Locate the cell with the specified text and output its [x, y] center coordinate. 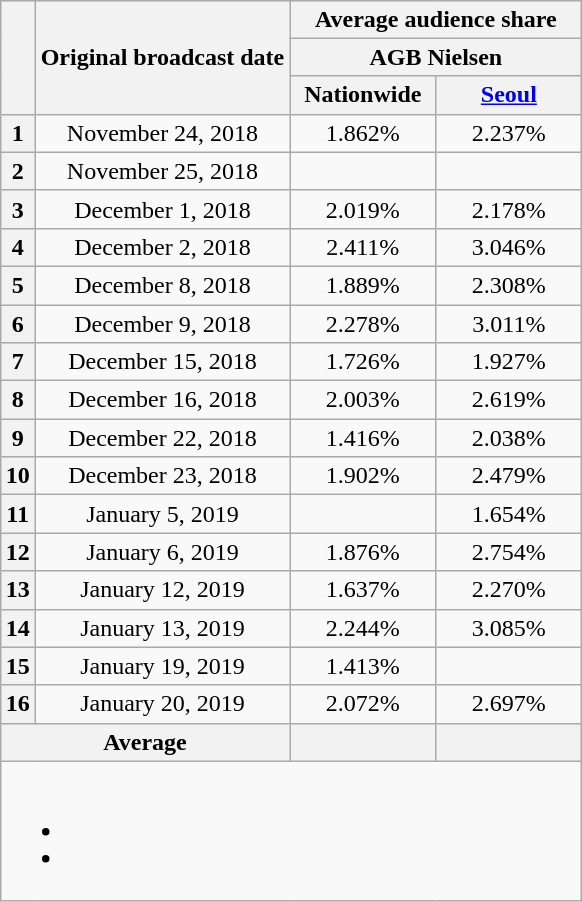
2.308% [509, 285]
Seoul [509, 95]
December 1, 2018 [162, 209]
December 9, 2018 [162, 323]
2.754% [509, 552]
2.072% [363, 704]
2.697% [509, 704]
2.619% [509, 400]
December 23, 2018 [162, 476]
1.726% [363, 362]
14 [18, 628]
3.046% [509, 247]
Average [145, 742]
December 22, 2018 [162, 438]
2.019% [363, 209]
January 19, 2019 [162, 666]
13 [18, 590]
3.085% [509, 628]
December 8, 2018 [162, 285]
12 [18, 552]
2.038% [509, 438]
3 [18, 209]
2.411% [363, 247]
November 24, 2018 [162, 133]
1.862% [363, 133]
December 15, 2018 [162, 362]
2.178% [509, 209]
1.889% [363, 285]
2.003% [363, 400]
December 16, 2018 [162, 400]
2 [18, 171]
2.479% [509, 476]
11 [18, 514]
Average audience share [436, 19]
Original broadcast date [162, 57]
1.902% [363, 476]
1.637% [363, 590]
1.413% [363, 666]
3.011% [509, 323]
8 [18, 400]
2.244% [363, 628]
2.278% [363, 323]
1.654% [509, 514]
6 [18, 323]
January 12, 2019 [162, 590]
November 25, 2018 [162, 171]
1.927% [509, 362]
January 5, 2019 [162, 514]
1 [18, 133]
2.270% [509, 590]
AGB Nielsen [436, 57]
January 20, 2019 [162, 704]
January 6, 2019 [162, 552]
2.237% [509, 133]
1.416% [363, 438]
Nationwide [363, 95]
1.876% [363, 552]
7 [18, 362]
5 [18, 285]
January 13, 2019 [162, 628]
10 [18, 476]
4 [18, 247]
9 [18, 438]
16 [18, 704]
15 [18, 666]
December 2, 2018 [162, 247]
